Extract the [x, y] coordinate from the center of the cell holding the provided text.  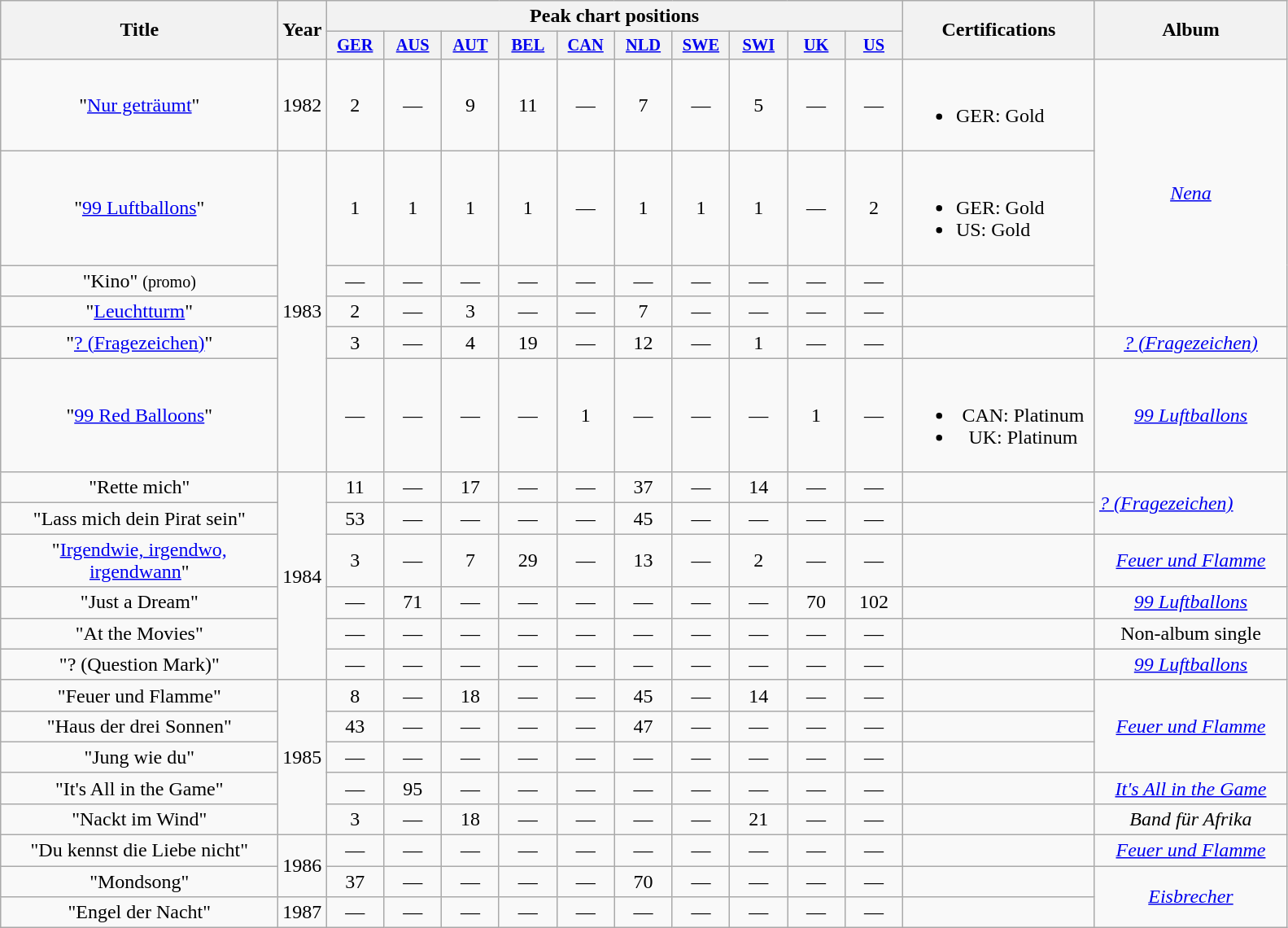
SWI [758, 46]
NLD [643, 46]
BEL [527, 46]
Non-album single [1190, 633]
"Nackt im Wind" [140, 819]
1983 [303, 312]
53 [355, 519]
29 [527, 560]
"99 Luftballons" [140, 208]
It's All in the Game [1190, 788]
CAN: PlatinumUK: Platinum [998, 415]
43 [355, 726]
102 [874, 602]
"Mondsong" [140, 882]
"Haus der drei Sonnen" [140, 726]
Band für Afrika [1190, 819]
13 [643, 560]
12 [643, 343]
9 [470, 104]
1987 [303, 913]
Title [140, 30]
Certifications [998, 30]
Year [303, 30]
"Engel der Nacht" [140, 913]
5 [758, 104]
8 [355, 695]
95 [413, 788]
"It's All in the Game" [140, 788]
"Jung wie du" [140, 757]
"Leuchtturm" [140, 312]
1982 [303, 104]
CAN [586, 46]
"99 Red Balloons" [140, 415]
UK [817, 46]
"Rette mich" [140, 488]
47 [643, 726]
"Kino" (promo) [140, 281]
Peak chart positions [615, 16]
"Feuer und Flamme" [140, 695]
71 [413, 602]
GER [355, 46]
GER: Gold [998, 104]
GER: GoldUS: Gold [998, 208]
"? (Fragezeichen)" [140, 343]
4 [470, 343]
"Irgendwie, irgendwo, irgendwann" [140, 560]
Nena [1190, 192]
"At the Movies" [140, 633]
"? (Question Mark)" [140, 664]
AUS [413, 46]
1986 [303, 866]
US [874, 46]
AUT [470, 46]
SWE [701, 46]
"Lass mich dein Pirat sein" [140, 519]
"Just a Dream" [140, 602]
17 [470, 488]
Eisbrecher [1190, 897]
Album [1190, 30]
19 [527, 343]
1984 [303, 576]
1985 [303, 757]
"Du kennst die Liebe nicht" [140, 851]
"Nur geträumt" [140, 104]
21 [758, 819]
